Determine the [X, Y] coordinate at the center of the cell enclosing the given text.  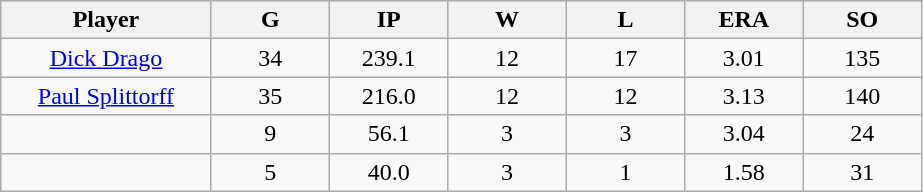
216.0 [389, 96]
56.1 [389, 134]
G [270, 20]
1.58 [744, 172]
5 [270, 172]
239.1 [389, 58]
ERA [744, 20]
40.0 [389, 172]
IP [389, 20]
3.04 [744, 134]
3.01 [744, 58]
140 [862, 96]
9 [270, 134]
34 [270, 58]
35 [270, 96]
24 [862, 134]
Paul Splittorff [106, 96]
135 [862, 58]
31 [862, 172]
Player [106, 20]
3.13 [744, 96]
1 [625, 172]
Dick Drago [106, 58]
W [507, 20]
17 [625, 58]
L [625, 20]
SO [862, 20]
